Locate the cell with the specified text and output its (X, Y) center coordinate. 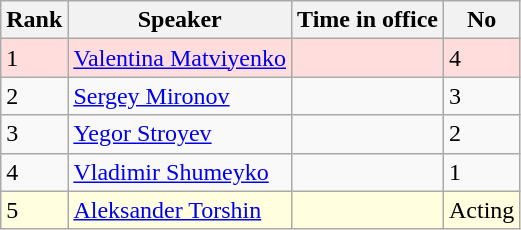
Acting (481, 210)
Vladimir Shumeyko (180, 172)
Speaker (180, 20)
Sergey Mironov (180, 96)
Aleksander Torshin (180, 210)
Time in office (368, 20)
Valentina Matviyenko (180, 58)
Yegor Stroyev (180, 134)
Rank (34, 20)
No (481, 20)
5 (34, 210)
